Detect which cell encompasses the target text, then output its (x, y) center coordinate. 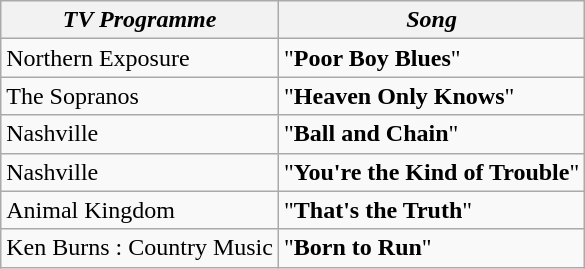
"Born to Run" (431, 248)
"Poor Boy Blues" (431, 58)
"That's the Truth" (431, 210)
Animal Kingdom (140, 210)
Northern Exposure (140, 58)
"Ball and Chain" (431, 134)
Ken Burns : Country Music (140, 248)
Song (431, 20)
"Heaven Only Knows" (431, 96)
"You're the Kind of Trouble" (431, 172)
TV Programme (140, 20)
The Sopranos (140, 96)
